Locate the cell with the specified text and output its [X, Y] center coordinate. 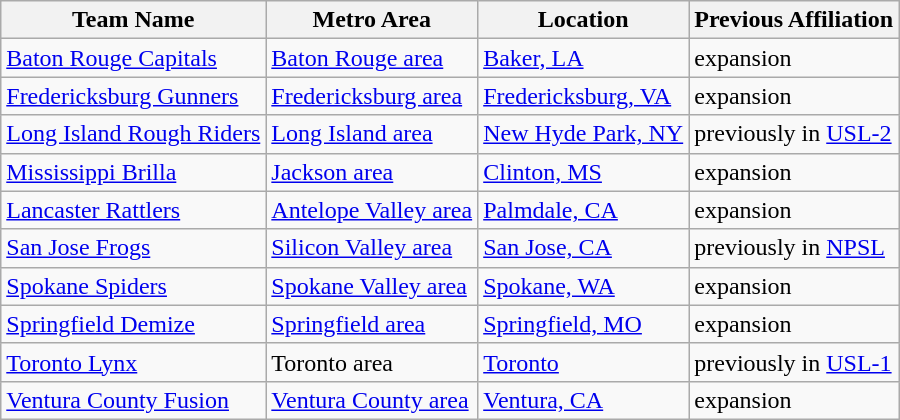
Springfield, MO [584, 324]
Ventura County Fusion [134, 400]
Baton Rouge area [372, 58]
Silicon Valley area [372, 248]
Springfield area [372, 324]
Antelope Valley area [372, 210]
previously in USL-2 [794, 134]
Location [584, 20]
Toronto area [372, 362]
Spokane Valley area [372, 286]
Palmdale, CA [584, 210]
Metro Area [372, 20]
Team Name [134, 20]
Ventura County area [372, 400]
New Hyde Park, NY [584, 134]
Mississippi Brilla [134, 172]
San Jose, CA [584, 248]
Spokane Spiders [134, 286]
Previous Affiliation [794, 20]
Fredericksburg area [372, 96]
Fredericksburg, VA [584, 96]
previously in NPSL [794, 248]
Fredericksburg Gunners [134, 96]
Lancaster Rattlers [134, 210]
Baton Rouge Capitals [134, 58]
Toronto [584, 362]
Spokane, WA [584, 286]
Jackson area [372, 172]
San Jose Frogs [134, 248]
previously in USL-1 [794, 362]
Ventura, CA [584, 400]
Long Island area [372, 134]
Toronto Lynx [134, 362]
Clinton, MS [584, 172]
Springfield Demize [134, 324]
Baker, LA [584, 58]
Long Island Rough Riders [134, 134]
